Locate the cell with the specified text and output its (x, y) center coordinate. 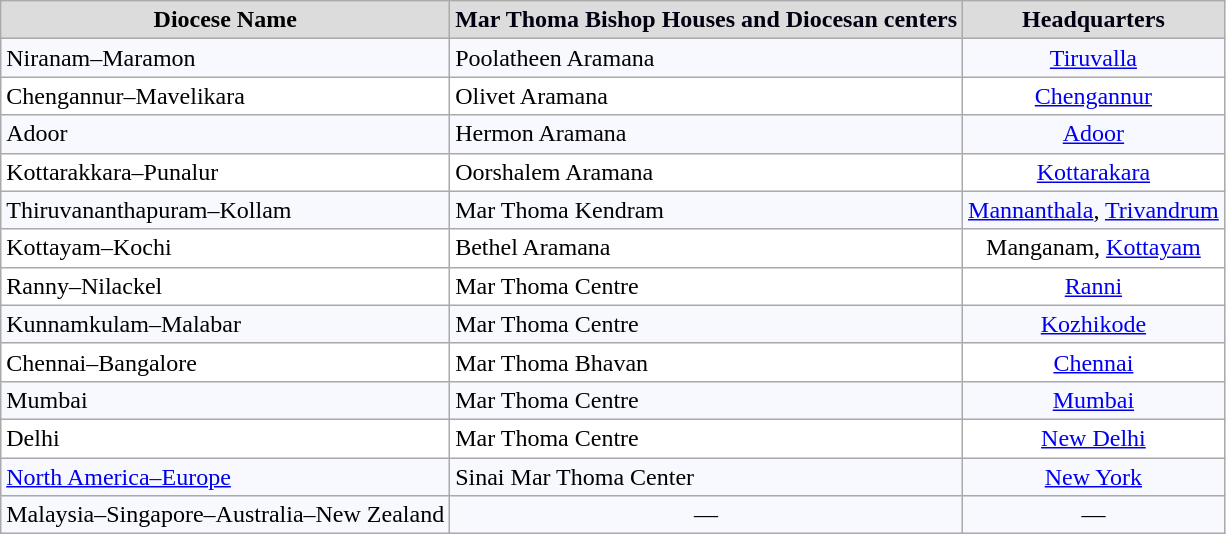
Ranny–Nilackel (226, 286)
Diocese Name (226, 20)
Mar Thoma Bhavan (706, 362)
Kottarakkara–Punalur (226, 172)
Olivet Aramana (706, 96)
New Delhi (1094, 438)
Hermon Aramana (706, 134)
Ranni (1094, 286)
Mar Thoma Kendram (706, 210)
Chennai (1094, 362)
Delhi (226, 438)
Chengannur (1094, 96)
Mar Thoma Bishop Houses and Diocesan centers (706, 20)
Kunnamkulam–Malabar (226, 324)
Bethel Aramana (706, 248)
Poolatheen Aramana (706, 58)
Chengannur–Mavelikara (226, 96)
Malaysia–Singapore–Australia–New Zealand (226, 515)
Tiruvalla (1094, 58)
Kottayam–Kochi (226, 248)
New York (1094, 477)
Oorshalem Aramana (706, 172)
Niranam–Maramon (226, 58)
Chennai–Bangalore (226, 362)
Headquarters (1094, 20)
Sinai Mar Thoma Center (706, 477)
Kottarakara (1094, 172)
Manganam, Kottayam (1094, 248)
Mannanthala, Trivandrum (1094, 210)
Kozhikode (1094, 324)
North America–Europe (226, 477)
Thiruvananthapuram–Kollam (226, 210)
